Identify which cell holds the provided text, then report its [x, y] central coordinate. 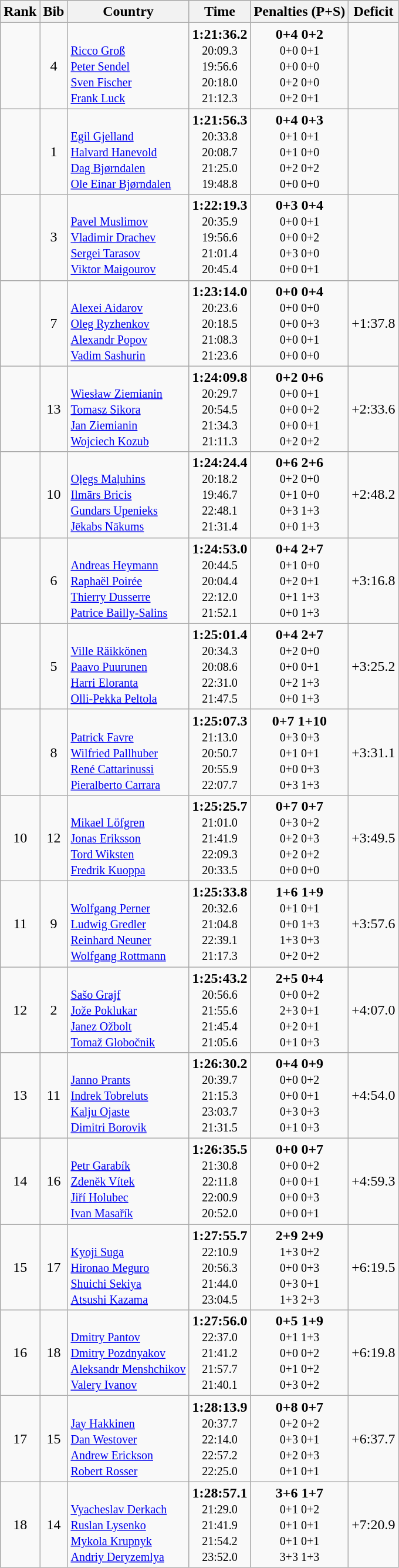
+3:16.8 [373, 580]
+3:49.5 [373, 838]
Time [219, 12]
1+6 1+90+1 0+10+0 1+31+3 0+30+2 0+2 [299, 924]
Andreas HeymannRaphaël PoiréeThierry DusserrePatrice Bailly-Salins [128, 580]
+4:54.0 [373, 1096]
Patrick FavreWilfried PallhuberRené CattarinussiPieralberto Carrara [128, 752]
Pavel MuslimovVladimir DrachevSergei TarasovViktor Maigourov [128, 237]
+7:20.9 [373, 1525]
Wiesław ZiemianinTomasz SikoraJan ZiemianinWojciech Kozub [128, 409]
1:21:56.320:33.820:08.721:25.019:48.8 [219, 152]
0+4 0+20+0 0+10+0 0+00+2 0+00+2 0+1 [299, 66]
1:22:19.320:35.919:56.621:01.420:45.4 [219, 237]
1:28:13.920:37.722:14.022:57.222:25.0 [219, 1439]
+6:19.8 [373, 1353]
0+0 0+70+0 0+20+0 0+10+0 0+30+0 0+1 [299, 1181]
2+5 0+40+0 0+22+3 0+10+2 0+10+1 0+3 [299, 1010]
1:23:14.020:23.620:18.521:08.321:23.6 [219, 323]
+3:31.1 [373, 752]
Vyacheslav DerkachRuslan LysenkoMykola KrupnykAndriy Deryzemlya [128, 1525]
0+7 0+70+3 0+20+2 0+30+2 0+20+0 0+0 [299, 838]
1:26:35.521:30.822:11.822:00.920:52.0 [219, 1181]
Kyoji SugaHironao MeguroShuichi SekiyaAtsushi Kazama [128, 1267]
Petr GarabíkZdeněk VítekJiří HolubecIvan Masařík [128, 1181]
+6:37.7 [373, 1439]
Wolfgang PernerLudwig GredlerReinhard NeunerWolfgang Rottmann [128, 924]
Deficit [373, 12]
1:28:57.121:29.021:41.921:54.223:52.0 [219, 1525]
1:25:01.420:34.320:08.622:31.021:47.5 [219, 666]
1:24:09.820:29.720:54.521:34.321:11.3 [219, 409]
1:25:25.721:01.021:41.922:09.320:33.5 [219, 838]
Alexei AidarovOleg RyzhenkovAlexandr PopovVadim Sashurin [128, 323]
7 [54, 323]
Rank [20, 12]
+2:48.2 [373, 495]
1:21:36.220:09.319:56.620:18.021:12.3 [219, 66]
+1:37.8 [373, 323]
1:25:43.220:56.621:55.621:45.421:05.6 [219, 1010]
+4:59.3 [373, 1181]
0+0 0+40+0 0+00+0 0+30+0 0+10+0 0+0 [299, 323]
0+8 0+70+2 0+20+3 0+10+2 0+30+1 0+1 [299, 1439]
Egil GjellandHalvard HanevoldDag BjørndalenOle Einar Bjørndalen [128, 152]
0+4 2+70+1 0+00+2 0+10+1 1+30+0 1+3 [299, 580]
2+9 2+91+3 0+20+0 0+30+3 0+11+3 2+3 [299, 1267]
Dmitry PantovDmitry PozdnyakovAleksandr MenshchikovValery Ivanov [128, 1353]
0+3 0+40+0 0+10+0 0+20+3 0+00+0 0+1 [299, 237]
9 [54, 924]
1:24:53.020:44.520:04.422:12.021:52.1 [219, 580]
+2:33.6 [373, 409]
1:24:24.420:18.219:46.722:48.121:31.4 [219, 495]
1:27:56.022:37.021:41.221:57.721:40.1 [219, 1353]
1:25:33.820:32.621:04.822:39.121:17.3 [219, 924]
0+4 0+30+1 0+10+1 0+00+2 0+20+0 0+0 [299, 152]
+3:25.2 [373, 666]
1:26:30.220:39.721:15.323:03.721:31.5 [219, 1096]
Ricco GroßPeter SendelSven FischerFrank Luck [128, 66]
Country [128, 12]
1 [54, 152]
Mikael LöfgrenJonas ErikssonTord WikstenFredrik Kuoppa [128, 838]
+6:19.5 [373, 1267]
+3:57.6 [373, 924]
4 [54, 66]
Penalties (P+S) [299, 12]
8 [54, 752]
0+4 0+90+0 0+20+0 0+10+3 0+30+1 0+3 [299, 1096]
0+2 0+60+0 0+10+0 0+20+0 0+10+2 0+2 [299, 409]
Jay HakkinenDan WestoverAndrew EricksonRobert Rosser [128, 1439]
5 [54, 666]
Bib [54, 12]
Janno PrantsIndrek TobrelutsKalju OjasteDimitri Borovik [128, 1096]
0+5 1+90+1 1+30+0 0+20+1 0+20+3 0+2 [299, 1353]
Ville RäikkönenPaavo PuurunenHarri ElorantaOlli-Pekka Peltola [128, 666]
Sašo GrajfJože PoklukarJanez OžboltTomaž Globočnik [128, 1010]
0+7 1+100+3 0+30+1 0+10+0 0+30+3 1+3 [299, 752]
0+4 2+70+2 0+00+0 0+10+2 1+30+0 1+3 [299, 666]
0+6 2+60+2 0+00+1 0+00+3 1+30+0 1+3 [299, 495]
3 [54, 237]
3+6 1+70+1 0+20+1 0+10+1 0+13+3 1+3 [299, 1525]
6 [54, 580]
1:27:55.722:10.920:56.321:44.023:04.5 [219, 1267]
2 [54, 1010]
+4:07.0 [373, 1010]
1:25:07.321:13.020:50.720:55.922:07.7 [219, 752]
Oļegs MaļuhinsIlmārs BricisGundars UpenieksJēkabs Nākums [128, 495]
